Detect which cell encompasses the target text, then output its (X, Y) center coordinate. 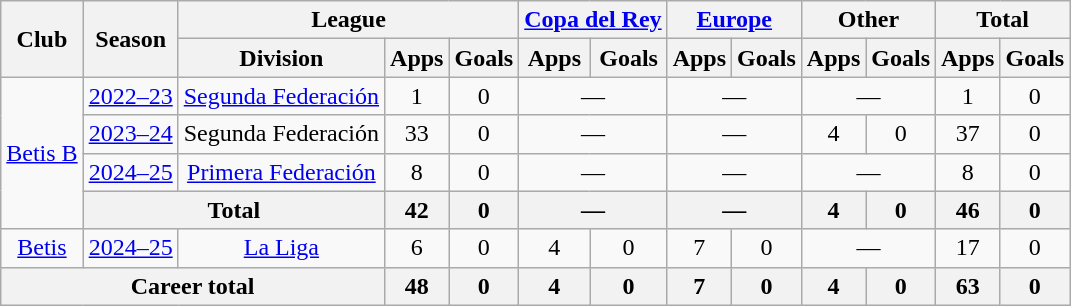
Betis (42, 248)
Other (868, 20)
Club (42, 39)
Europe (734, 20)
La Liga (281, 248)
63 (968, 286)
Betis B (42, 153)
48 (417, 286)
Season (130, 39)
17 (968, 248)
2023–24 (130, 134)
2022–23 (130, 96)
Copa del Rey (593, 20)
Division (281, 58)
Career total (193, 286)
46 (968, 210)
League (348, 20)
42 (417, 210)
33 (417, 134)
37 (968, 134)
6 (417, 248)
Primera Federación (281, 172)
